Provide the (X, Y) coordinate of the cell's center where the given text is located.  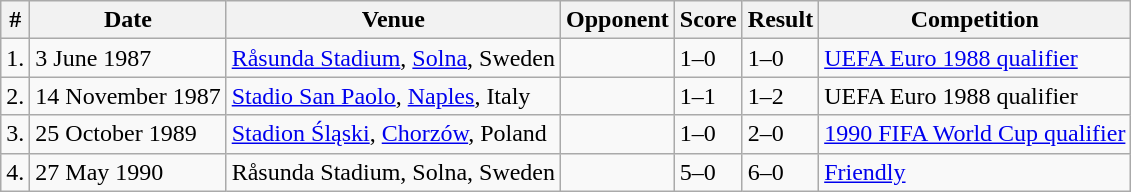
2–0 (780, 134)
3. (16, 134)
Friendly (975, 172)
1–2 (780, 96)
Stadio San Paolo, Naples, Italy (393, 96)
3 June 1987 (128, 58)
4. (16, 172)
Result (780, 20)
1990 FIFA World Cup qualifier (975, 134)
1–1 (708, 96)
Stadion Śląski, Chorzów, Poland (393, 134)
2. (16, 96)
5–0 (708, 172)
1. (16, 58)
Competition (975, 20)
# (16, 20)
Opponent (618, 20)
Score (708, 20)
25 October 1989 (128, 134)
Date (128, 20)
27 May 1990 (128, 172)
6–0 (780, 172)
Venue (393, 20)
14 November 1987 (128, 96)
